Output the (X, Y) coordinate of the center of the cell containing the given text.  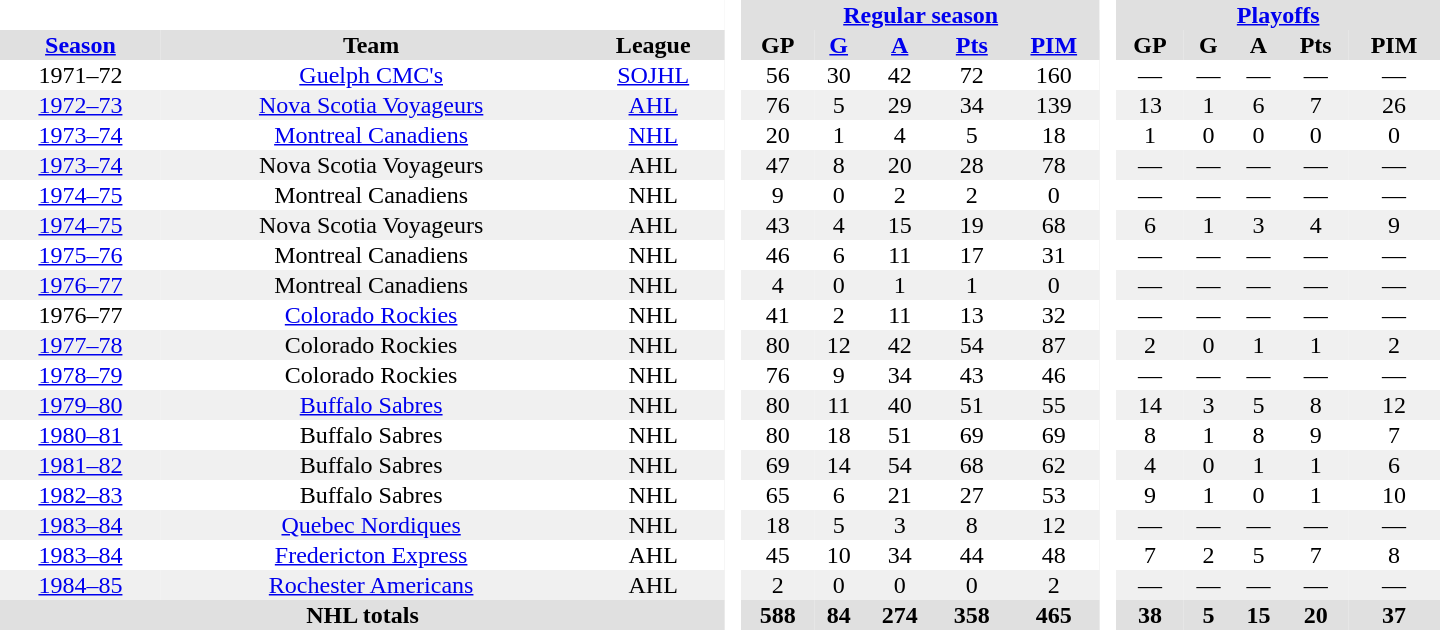
1971–72 (80, 75)
1984–85 (80, 585)
38 (1150, 615)
28 (972, 165)
160 (1054, 75)
30 (839, 75)
1978–79 (80, 375)
62 (1054, 465)
League (653, 45)
139 (1054, 105)
65 (778, 495)
NHL totals (362, 615)
1977–78 (80, 345)
Guelph CMC's (372, 75)
Team (372, 45)
Playoffs (1278, 15)
37 (1394, 615)
Regular season (921, 15)
72 (972, 75)
27 (972, 495)
53 (1054, 495)
SOJHL (653, 75)
41 (778, 315)
31 (1054, 255)
1972–73 (80, 105)
78 (1054, 165)
29 (900, 105)
40 (900, 405)
19 (972, 225)
45 (778, 555)
Season (80, 45)
26 (1394, 105)
21 (900, 495)
Rochester Americans (372, 585)
48 (1054, 555)
465 (1054, 615)
87 (1054, 345)
1975–76 (80, 255)
1981–82 (80, 465)
17 (972, 255)
358 (972, 615)
1980–81 (80, 435)
47 (778, 165)
32 (1054, 315)
274 (900, 615)
Quebec Nordiques (372, 525)
55 (1054, 405)
1979–80 (80, 405)
56 (778, 75)
1982–83 (80, 495)
Fredericton Express (372, 555)
588 (778, 615)
44 (972, 555)
84 (839, 615)
